Return the [X, Y] coordinate for the center point of the cell that contains the specified text.  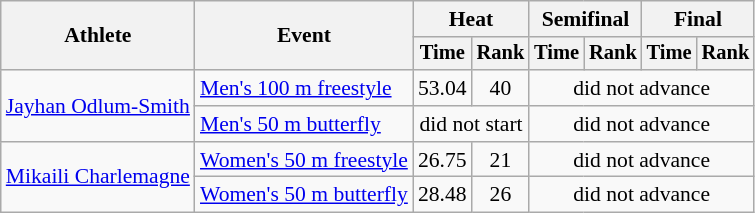
Heat [471, 19]
Semifinal [585, 19]
Athlete [98, 36]
did not start [471, 124]
40 [501, 88]
Men's 50 m butterfly [304, 124]
Women's 50 m freestyle [304, 160]
21 [501, 160]
Mikaili Charlemagne [98, 178]
Jayhan Odlum-Smith [98, 106]
26.75 [442, 160]
53.04 [442, 88]
Event [304, 36]
28.48 [442, 195]
Final [698, 19]
Men's 100 m freestyle [304, 88]
26 [501, 195]
Women's 50 m butterfly [304, 195]
